Extract the [x, y] coordinate from the center of the cell holding the provided text.  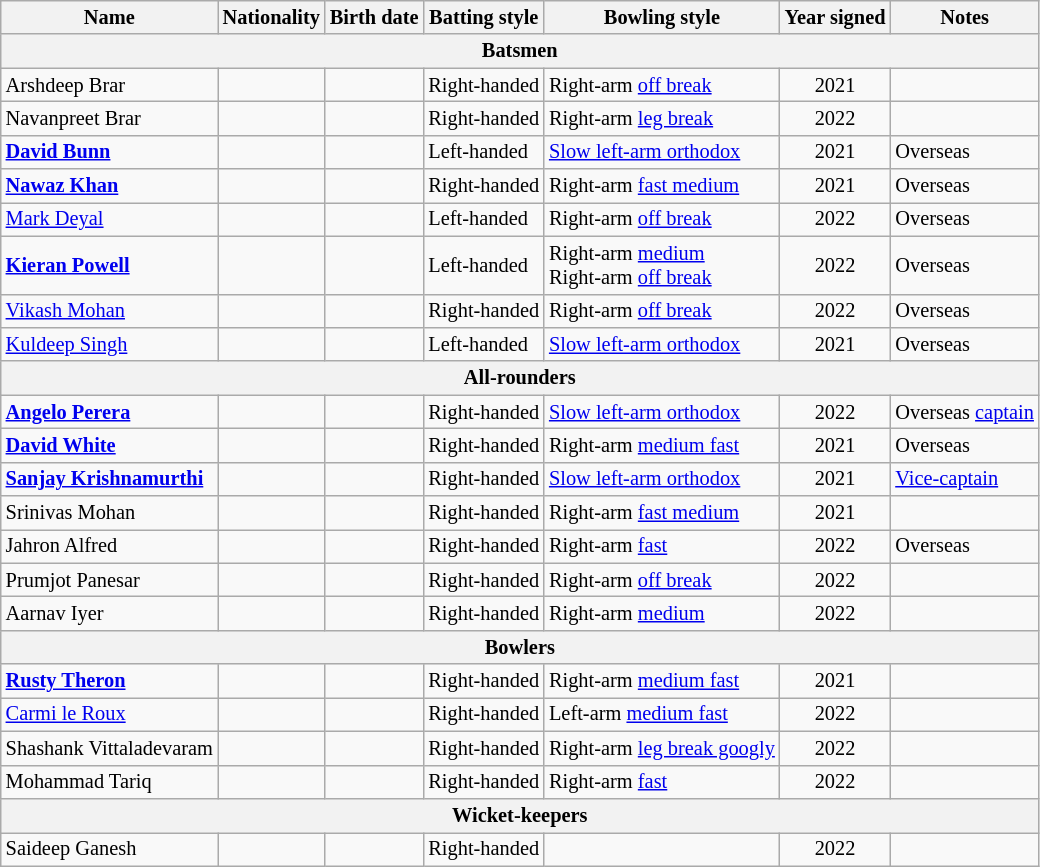
Arshdeep Brar [110, 85]
Birth date [374, 17]
Navanpreet Brar [110, 118]
Sanjay Krishnamurthi [110, 479]
All-rounders [520, 378]
David Bunn [110, 152]
Prumjot Panesar [110, 580]
Angelo Perera [110, 412]
Carmi le Roux [110, 714]
Right-arm mediumRight-arm off break [662, 265]
Saideep Ganesh [110, 849]
Nationality [272, 17]
Kuldeep Singh [110, 344]
Wicket-keepers [520, 815]
Right-arm leg break [662, 118]
Bowlers [520, 647]
Aarnav Iyer [110, 613]
Nawaz Khan [110, 186]
Rusty Theron [110, 681]
David White [110, 445]
Vice-captain [964, 479]
Jahron Alfred [110, 546]
Overseas captain [964, 412]
Batsmen [520, 51]
Shashank Vittaladevaram [110, 748]
Srinivas Mohan [110, 513]
Left-arm medium fast [662, 714]
Kieran Powell [110, 265]
Right-arm medium [662, 613]
Notes [964, 17]
Bowling style [662, 17]
Vikash Mohan [110, 311]
Right-arm leg break googly [662, 748]
Name [110, 17]
Mohammad Tariq [110, 782]
Year signed [836, 17]
Batting style [484, 17]
Mark Deyal [110, 219]
